Scan for the cell matching the given text and deliver its [x, y] coordinate at center. 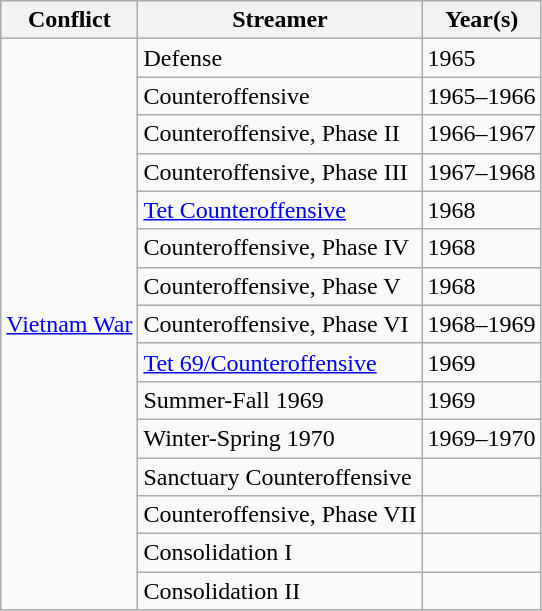
1966–1967 [482, 134]
Tet Counteroffensive [280, 210]
Counteroffensive, Phase III [280, 172]
Counteroffensive, Phase VII [280, 515]
Consolidation II [280, 591]
Counteroffensive, Phase IV [280, 248]
1965–1966 [482, 96]
Winter-Spring 1970 [280, 438]
Consolidation I [280, 553]
Year(s) [482, 20]
Defense [280, 58]
Tet 69/Counteroffensive [280, 362]
Sanctuary Counteroffensive [280, 477]
1969–1970 [482, 438]
1967–1968 [482, 172]
Counteroffensive, Phase VI [280, 324]
1968–1969 [482, 324]
Vietnam War [70, 324]
Streamer [280, 20]
Conflict [70, 20]
Counteroffensive [280, 96]
Counteroffensive, Phase II [280, 134]
Counteroffensive, Phase V [280, 286]
Summer-Fall 1969 [280, 400]
1965 [482, 58]
